Provide the (X, Y) coordinate of the cell's center where the given text is located.  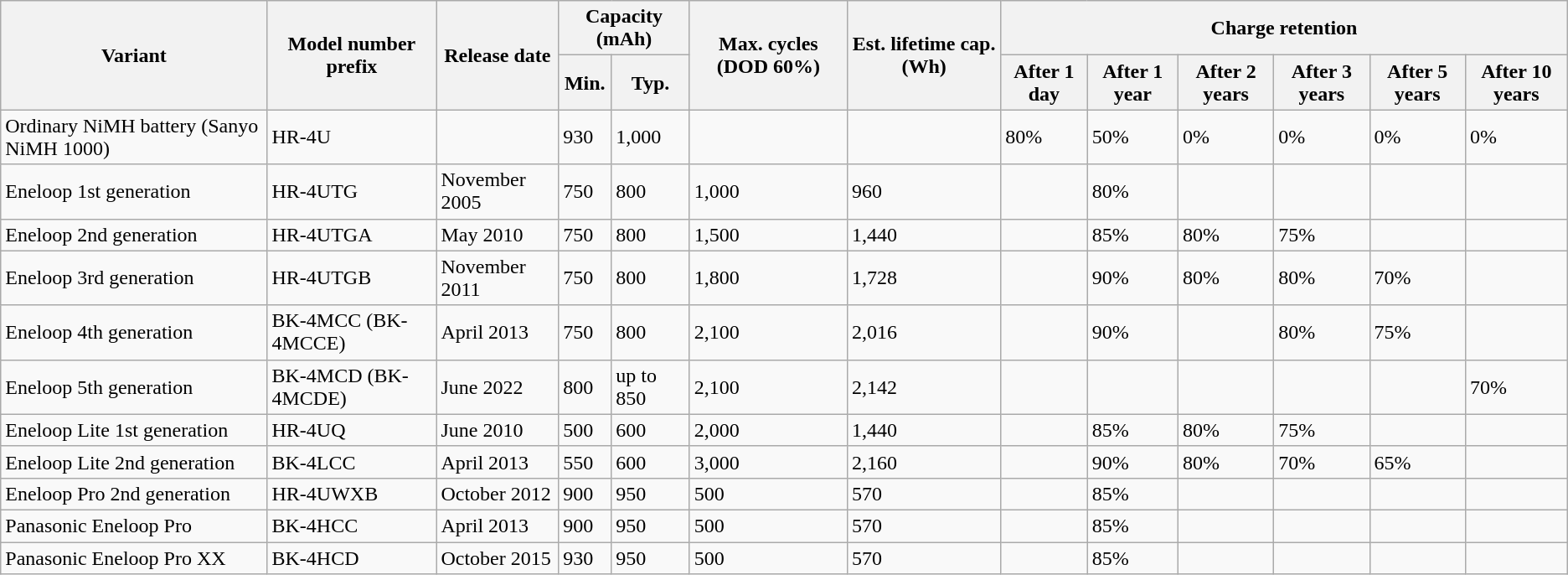
50% (1132, 137)
960 (925, 191)
November 2005 (498, 191)
Eneloop Lite 1st generation (134, 430)
Est. lifetime cap. (Wh) (925, 55)
1,800 (768, 278)
After 10 years (1516, 82)
After 1 year (1132, 82)
Variant (134, 55)
Eneloop 4th generation (134, 332)
Capacity (mAh) (624, 28)
BK-4MCD (BK-4MCDE) (352, 387)
Model number prefix (352, 55)
Charge retention (1284, 28)
Eneloop 2nd generation (134, 235)
After 1 day (1044, 82)
Eneloop 5th generation (134, 387)
October 2015 (498, 557)
After 3 years (1322, 82)
Release date (498, 55)
Eneloop Lite 2nd generation (134, 462)
Ordinary NiMH battery (Sanyo NiMH 1000) (134, 137)
HR-4UWXB (352, 494)
Eneloop 3rd generation (134, 278)
After 5 years (1417, 82)
June 2022 (498, 387)
June 2010 (498, 430)
2,160 (925, 462)
HR-4UTGA (352, 235)
Typ. (650, 82)
3,000 (768, 462)
Panasonic Eneloop Pro (134, 526)
550 (585, 462)
May 2010 (498, 235)
HR-4UQ (352, 430)
up to 850 (650, 387)
Max. cycles (DOD 60%) (768, 55)
November 2011 (498, 278)
Panasonic Eneloop Pro XX (134, 557)
HR-4U (352, 137)
After 2 years (1225, 82)
BK-4HCC (352, 526)
Eneloop Pro 2nd generation (134, 494)
1,500 (768, 235)
2,142 (925, 387)
65% (1417, 462)
BK-4MCC (BK-4MCCE) (352, 332)
HR-4UTGB (352, 278)
October 2012 (498, 494)
Eneloop 1st generation (134, 191)
2,000 (768, 430)
BK-4HCD (352, 557)
Min. (585, 82)
1,728 (925, 278)
HR-4UTG (352, 191)
BK-4LCC (352, 462)
2,016 (925, 332)
